From the cell containing the given text, extract its center point as [x, y] coordinate. 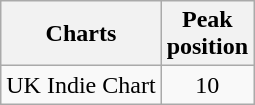
UK Indie Chart [81, 85]
Peakposition [207, 34]
10 [207, 85]
Charts [81, 34]
